Search for the cell housing the specified text and yield its (x, y) center coordinate. 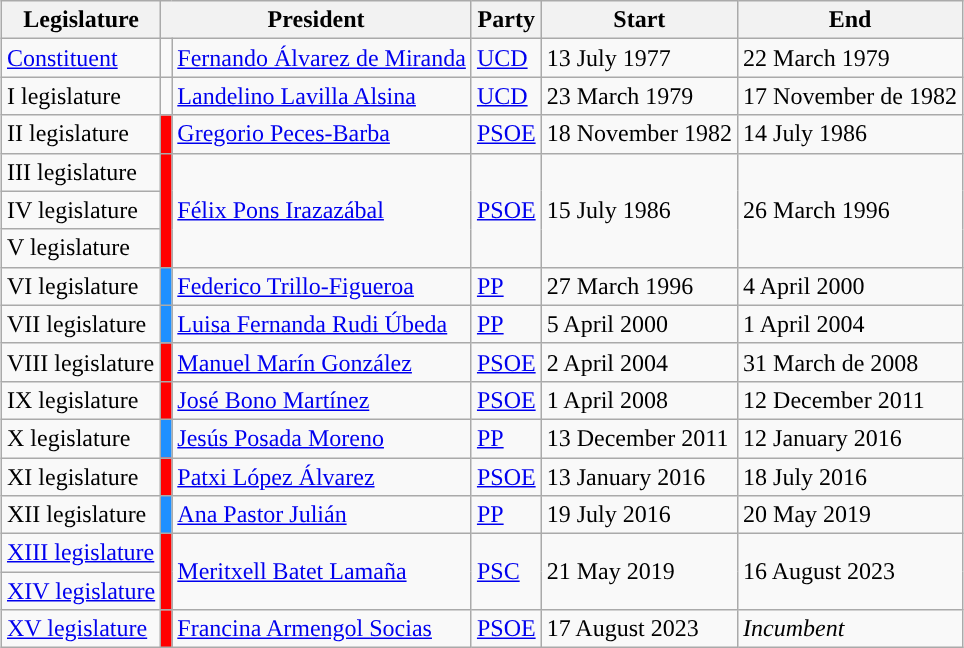
Incumbent (850, 629)
26 March 1996 (850, 210)
16 August 2023 (850, 572)
Fernando Álvarez de Miranda (322, 58)
Félix Pons Irazazábal (322, 210)
XIV legislature (80, 591)
14 July 1986 (850, 134)
XII legislature (80, 515)
End (850, 20)
José Bono Martínez (322, 400)
12 December 2011 (850, 400)
23 March 1979 (639, 96)
20 May 2019 (850, 515)
Gregorio Peces-Barba (322, 134)
Patxi López Álvarez (322, 477)
Jesús Posada Moreno (322, 438)
22 March 1979 (850, 58)
II legislature (80, 134)
13 July 1977 (639, 58)
XIII legislature (80, 553)
5 April 2000 (639, 324)
Meritxell Batet Lamaña (322, 572)
XI legislature (80, 477)
V legislature (80, 248)
15 July 1986 (639, 210)
1 April 2008 (639, 400)
Federico Trillo-Figueroa (322, 286)
Francina Armengol Socias (322, 629)
IX legislature (80, 400)
VIII legislature (80, 362)
Start (639, 20)
Manuel Marín González (322, 362)
I legislature (80, 96)
2 April 2004 (639, 362)
VI legislature (80, 286)
Ana Pastor Julián (322, 515)
17 August 2023 (639, 629)
Legislature (80, 20)
XV legislature (80, 629)
27 March 1996 (639, 286)
III legislature (80, 172)
31 March de 2008 (850, 362)
21 May 2019 (639, 572)
4 April 2000 (850, 286)
Constituent (80, 58)
IV legislature (80, 210)
1 April 2004 (850, 324)
Landelino Lavilla Alsina (322, 96)
President (316, 20)
VII legislature (80, 324)
17 November de 1982 (850, 96)
Party (506, 20)
12 January 2016 (850, 438)
13 January 2016 (639, 477)
18 July 2016 (850, 477)
PSC (506, 572)
X legislature (80, 438)
18 November 1982 (639, 134)
Luisa Fernanda Rudi Úbeda (322, 324)
13 December 2011 (639, 438)
19 July 2016 (639, 515)
